Output the [x, y] coordinate of the center of the cell containing the given text.  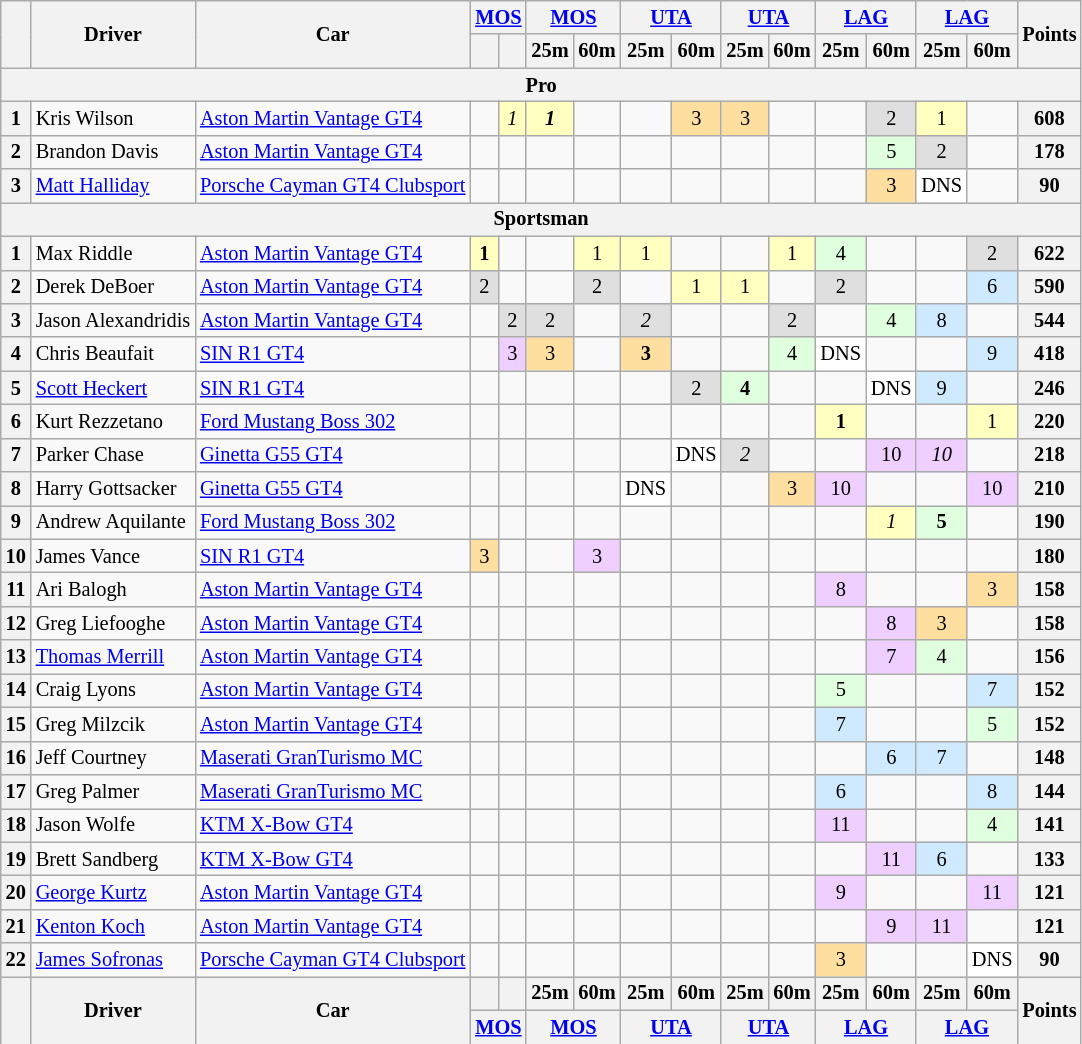
Parker Chase [113, 455]
Jeff Courtney [113, 758]
21 [16, 926]
Jason Wolfe [113, 825]
James Vance [113, 556]
19 [16, 859]
133 [1049, 859]
Kenton Koch [113, 926]
George Kurtz [113, 892]
Greg Palmer [113, 791]
622 [1049, 253]
12 [16, 623]
Chris Beaufait [113, 354]
Scott Heckert [113, 388]
Derek DeBoer [113, 287]
15 [16, 724]
Matt Halliday [113, 186]
Brett Sandberg [113, 859]
Kurt Rezzetano [113, 421]
590 [1049, 287]
17 [16, 791]
Harry Gottsacker [113, 489]
Ari Balogh [113, 589]
144 [1049, 791]
148 [1049, 758]
544 [1049, 320]
Jason Alexandridis [113, 320]
20 [16, 892]
16 [16, 758]
Sportsman [542, 219]
178 [1049, 152]
141 [1049, 825]
14 [16, 690]
210 [1049, 489]
Greg Milzcik [113, 724]
Greg Liefooghe [113, 623]
18 [16, 825]
180 [1049, 556]
Brandon Davis [113, 152]
Andrew Aquilante [113, 522]
James Sofronas [113, 960]
Max Riddle [113, 253]
418 [1049, 354]
608 [1049, 118]
218 [1049, 455]
Craig Lyons [113, 690]
156 [1049, 657]
Pro [542, 85]
13 [16, 657]
22 [16, 960]
190 [1049, 522]
246 [1049, 388]
Kris Wilson [113, 118]
220 [1049, 421]
Thomas Merrill [113, 657]
